Extract the [X, Y] coordinate from the center of the cell holding the provided text.  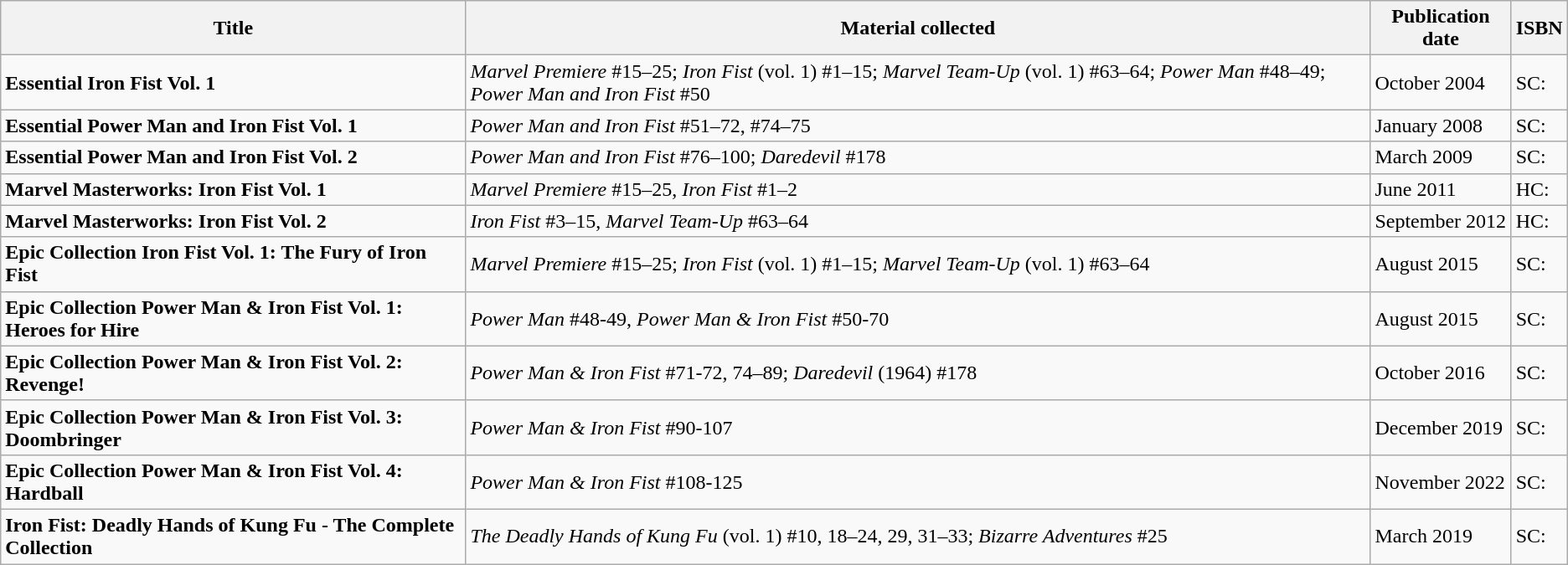
March 2009 [1441, 157]
Epic Collection Power Man & Iron Fist Vol. 3: Doombringer [233, 427]
Essential Iron Fist Vol. 1 [233, 82]
Epic Collection Power Man & Iron Fist Vol. 1: Heroes for Hire [233, 318]
Epic Collection Power Man & Iron Fist Vol. 4: Hardball [233, 482]
Epic Collection Power Man & Iron Fist Vol. 2: Revenge! [233, 373]
Marvel Masterworks: Iron Fist Vol. 2 [233, 221]
Power Man and Iron Fist #51–72, #74–75 [918, 126]
Marvel Premiere #15–25, Iron Fist #1–2 [918, 189]
Epic Collection Iron Fist Vol. 1: The Fury of Iron Fist [233, 265]
Iron Fist: Deadly Hands of Kung Fu - The Complete Collection [233, 536]
ISBN [1540, 28]
Marvel Masterworks: Iron Fist Vol. 1 [233, 189]
Essential Power Man and Iron Fist Vol. 2 [233, 157]
Material collected [918, 28]
October 2004 [1441, 82]
December 2019 [1441, 427]
Marvel Premiere #15–25; Iron Fist (vol. 1) #1–15; Marvel Team-Up (vol. 1) #63–64; Power Man #48–49; Power Man and Iron Fist #50 [918, 82]
Iron Fist #3–15, Marvel Team-Up #63–64 [918, 221]
September 2012 [1441, 221]
Power Man and Iron Fist #76–100; Daredevil #178 [918, 157]
October 2016 [1441, 373]
Power Man & Iron Fist #71-72, 74–89; Daredevil (1964) #178 [918, 373]
Power Man #48-49, Power Man & Iron Fist #50-70 [918, 318]
Title [233, 28]
January 2008 [1441, 126]
Publication date [1441, 28]
November 2022 [1441, 482]
March 2019 [1441, 536]
Power Man & Iron Fist #108-125 [918, 482]
June 2011 [1441, 189]
Marvel Premiere #15–25; Iron Fist (vol. 1) #1–15; Marvel Team-Up (vol. 1) #63–64 [918, 265]
Power Man & Iron Fist #90-107 [918, 427]
Essential Power Man and Iron Fist Vol. 1 [233, 126]
The Deadly Hands of Kung Fu (vol. 1) #10, 18–24, 29, 31–33; Bizarre Adventures #25 [918, 536]
